For the text-containing cell, return its midpoint in (x, y) coordinate format. 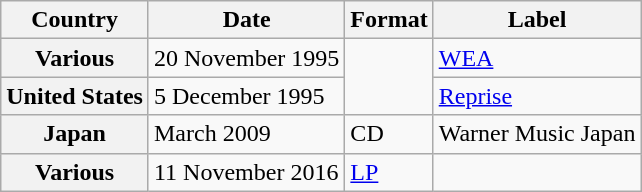
Country (75, 20)
CD (389, 134)
Warner Music Japan (537, 134)
Reprise (537, 96)
20 November 1995 (246, 58)
Label (537, 20)
11 November 2016 (246, 172)
WEA (537, 58)
Japan (75, 134)
Format (389, 20)
United States (75, 96)
Date (246, 20)
March 2009 (246, 134)
5 December 1995 (246, 96)
LP (389, 172)
